From the cell containing the given text, extract its center point as (X, Y) coordinate. 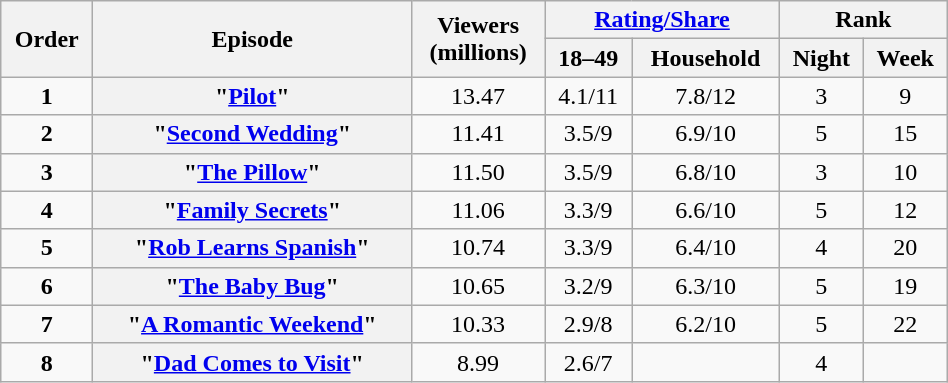
7.8/12 (706, 96)
Rank (863, 20)
18–49 (588, 58)
10.65 (478, 286)
22 (905, 324)
3.2/9 (588, 286)
11.06 (478, 210)
Household (706, 58)
6.3/10 (706, 286)
8 (47, 362)
9 (905, 96)
7 (47, 324)
19 (905, 286)
13.47 (478, 96)
10 (905, 172)
"Second Wedding" (252, 134)
"Pilot" (252, 96)
4.1/11 (588, 96)
"A Romantic Weekend" (252, 324)
6.8/10 (706, 172)
Viewers(millions) (478, 39)
6.2/10 (706, 324)
Week (905, 58)
6.6/10 (706, 210)
2.9/8 (588, 324)
11.50 (478, 172)
10.74 (478, 248)
6.9/10 (706, 134)
2.6/7 (588, 362)
6 (47, 286)
2 (47, 134)
Order (47, 39)
Episode (252, 39)
1 (47, 96)
11.41 (478, 134)
"The Pillow" (252, 172)
10.33 (478, 324)
"Dad Comes to Visit" (252, 362)
"The Baby Bug" (252, 286)
"Family Secrets" (252, 210)
8.99 (478, 362)
20 (905, 248)
6.4/10 (706, 248)
"Rob Learns Spanish" (252, 248)
15 (905, 134)
Rating/Share (662, 20)
12 (905, 210)
Night (821, 58)
